Output the [x, y] coordinate of the center of the cell containing the given text.  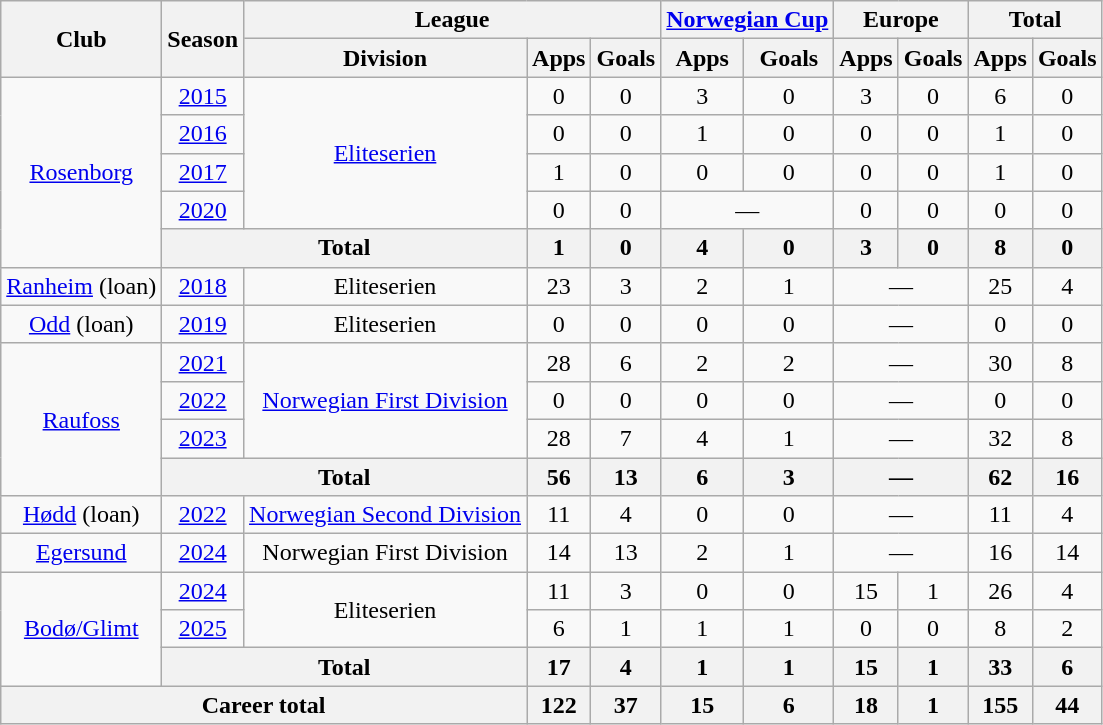
23 [559, 286]
Egersund [82, 553]
44 [1067, 705]
2025 [203, 629]
2020 [203, 210]
33 [1000, 667]
17 [559, 667]
Season [203, 39]
Hødd (loan) [82, 515]
2015 [203, 96]
37 [626, 705]
Bodø/Glimt [82, 629]
26 [1000, 591]
League [452, 20]
30 [1000, 362]
62 [1000, 477]
2021 [203, 362]
Ranheim (loan) [82, 286]
Norwegian Second Division [386, 515]
Club [82, 39]
2019 [203, 324]
2023 [203, 438]
Raufoss [82, 419]
7 [626, 438]
2018 [203, 286]
2016 [203, 134]
18 [866, 705]
Rosenborg [82, 172]
32 [1000, 438]
Career total [264, 705]
Norwegian Cup [748, 20]
2017 [203, 172]
Division [386, 58]
155 [1000, 705]
56 [559, 477]
Odd (loan) [82, 324]
25 [1000, 286]
Europe [901, 20]
122 [559, 705]
